Determine the [x, y] coordinate at the center of the cell enclosing the given text.  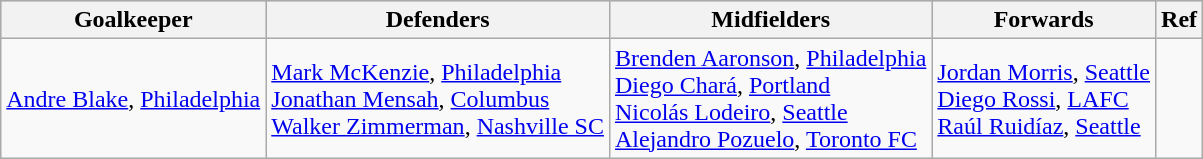
Andre Blake, Philadelphia [134, 98]
Ref [1180, 20]
Defenders [438, 20]
Goalkeeper [134, 20]
Brenden Aaronson, Philadelphia Diego Chará, Portland Nicolás Lodeiro, Seattle Alejandro Pozuelo, Toronto FC [770, 98]
Midfielders [770, 20]
Forwards [1044, 20]
Mark McKenzie, Philadelphia Jonathan Mensah, Columbus Walker Zimmerman, Nashville SC [438, 98]
Jordan Morris, Seattle Diego Rossi, LAFC Raúl Ruidíaz, Seattle [1044, 98]
